Output the (x, y) coordinate of the center of the cell containing the given text.  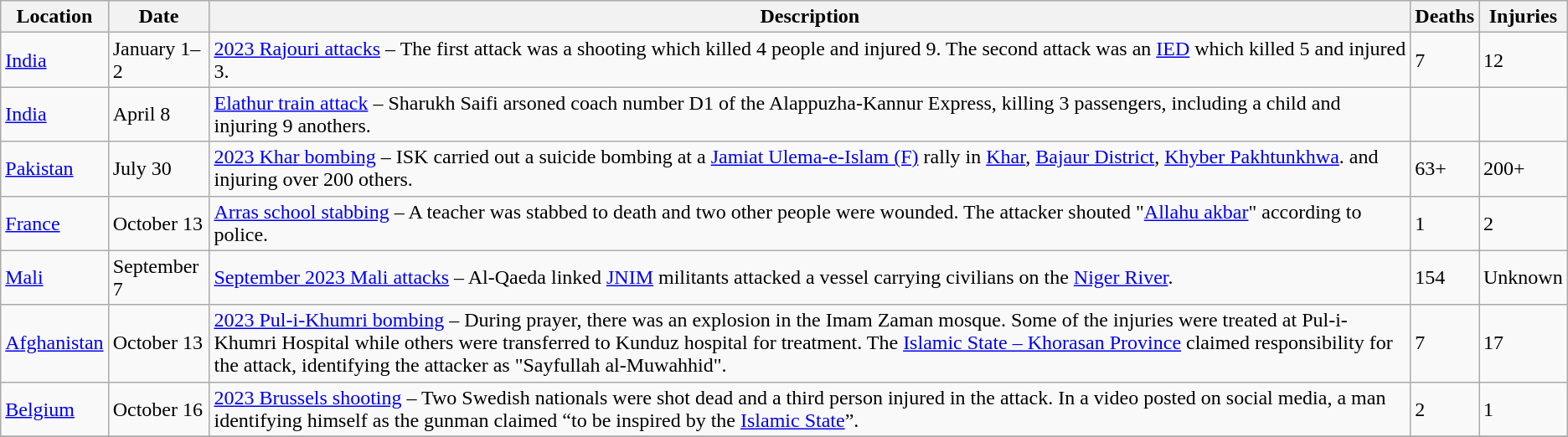
October 16 (159, 409)
154 (1445, 278)
September 7 (159, 278)
July 30 (159, 169)
Arras school stabbing – A teacher was stabbed to death and two other people were wounded. The attacker shouted "Allahu akbar" according to police. (810, 223)
April 8 (159, 114)
Unknown (1524, 278)
Injuries (1524, 17)
63+ (1445, 169)
12 (1524, 60)
Deaths (1445, 17)
Mali (54, 278)
Afghanistan (54, 343)
Location (54, 17)
Pakistan (54, 169)
September 2023 Mali attacks – Al-Qaeda linked JNIM militants attacked a vessel carrying civilians on the Niger River. (810, 278)
France (54, 223)
Belgium (54, 409)
Description (810, 17)
January 1–2 (159, 60)
200+ (1524, 169)
Date (159, 17)
17 (1524, 343)
